Find where the given text appears and provide that cell's center as [x, y] coordinate. 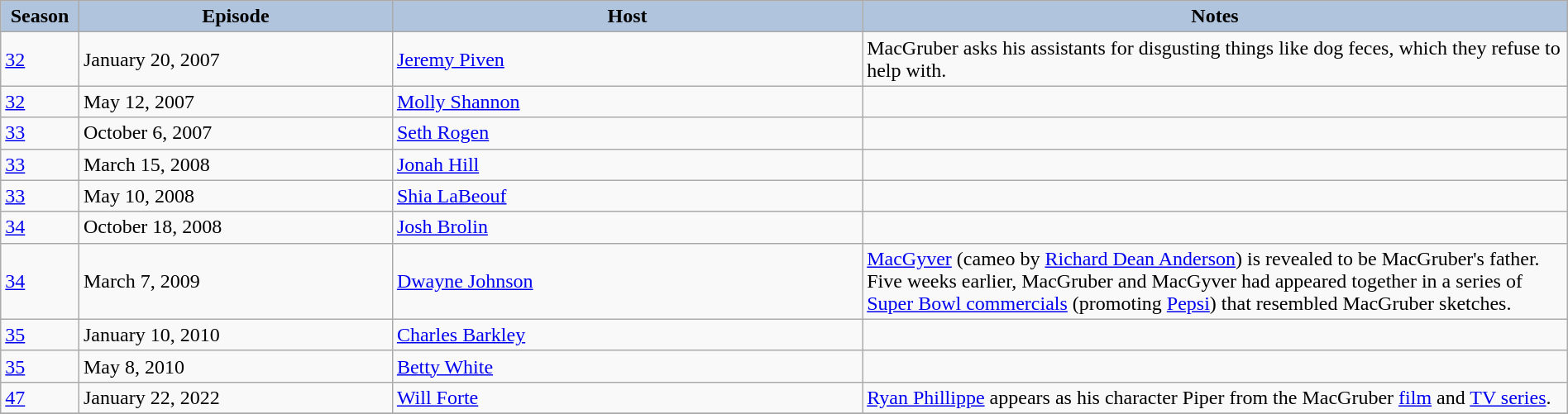
Jonah Hill [627, 164]
January 10, 2010 [235, 335]
January 22, 2022 [235, 397]
Josh Brolin [627, 227]
Betty White [627, 366]
October 6, 2007 [235, 133]
Charles Barkley [627, 335]
Seth Rogen [627, 133]
Will Forte [627, 397]
May 8, 2010 [235, 366]
March 7, 2009 [235, 281]
Molly Shannon [627, 102]
Ryan Phillippe appears as his character Piper from the MacGruber film and TV series. [1216, 397]
Season [40, 17]
Dwayne Johnson [627, 281]
Jeremy Piven [627, 59]
May 10, 2008 [235, 196]
Host [627, 17]
March 15, 2008 [235, 164]
October 18, 2008 [235, 227]
January 20, 2007 [235, 59]
Notes [1216, 17]
MacGruber asks his assistants for disgusting things like dog feces, which they refuse to help with. [1216, 59]
Shia LaBeouf [627, 196]
May 12, 2007 [235, 102]
47 [40, 397]
Episode [235, 17]
